For the text-containing cell, return its midpoint in [X, Y] coordinate format. 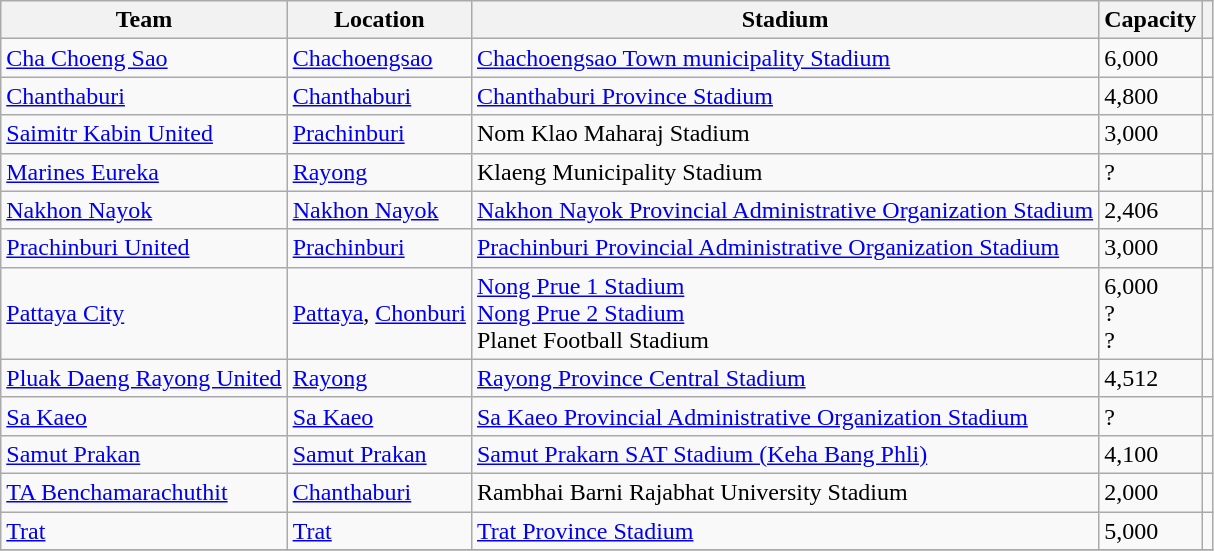
Rambhai Barni Rajabhat University Stadium [784, 492]
Rayong Province Central Stadium [784, 378]
Chanthaburi Province Stadium [784, 96]
Nong Prue 1 StadiumNong Prue 2 Stadium Planet Football Stadium [784, 313]
Location [379, 20]
Chachoengsao [379, 58]
4,100 [1150, 454]
Trat Province Stadium [784, 531]
2,000 [1150, 492]
TA Benchamarachuthit [144, 492]
Klaeng Municipality Stadium [784, 172]
Team [144, 20]
4,800 [1150, 96]
6,000 [1150, 58]
6,000?? [1150, 313]
Sa Kaeo Provincial Administrative Organization Stadium [784, 416]
2,406 [1150, 210]
Stadium [784, 20]
Samut Prakarn SAT Stadium (Keha Bang Phli) [784, 454]
Saimitr Kabin United [144, 134]
Marines Eureka [144, 172]
Prachinburi Provincial Administrative Organization Stadium [784, 248]
4,512 [1150, 378]
Chachoengsao Town municipality Stadium [784, 58]
Nom Klao Maharaj Stadium [784, 134]
Pattaya, Chonburi [379, 313]
Capacity [1150, 20]
Nakhon Nayok Provincial Administrative Organization Stadium [784, 210]
Cha Choeng Sao [144, 58]
Pluak Daeng Rayong United [144, 378]
Prachinburi United [144, 248]
5,000 [1150, 531]
Pattaya City [144, 313]
